Extract the [x, y] coordinate from the center of the cell holding the provided text.  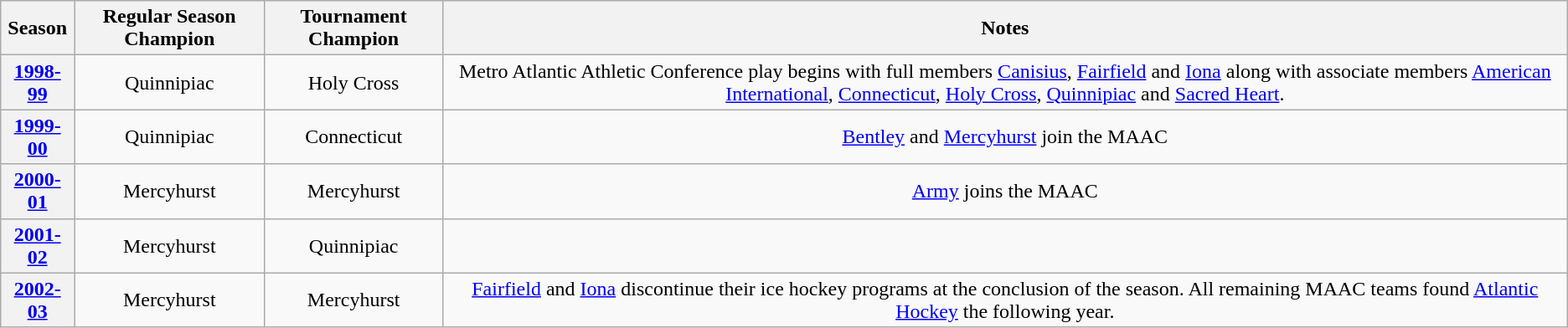
2001-02 [38, 246]
Tournament Champion [353, 28]
Army joins the MAAC [1005, 191]
Season [38, 28]
1999-00 [38, 137]
Regular Season Champion [169, 28]
Holy Cross [353, 82]
2002-03 [38, 300]
Bentley and Mercyhurst join the MAAC [1005, 137]
2000-01 [38, 191]
1998-99 [38, 82]
Connecticut [353, 137]
Notes [1005, 28]
